Return [X, Y] of the center of cell containing provided text 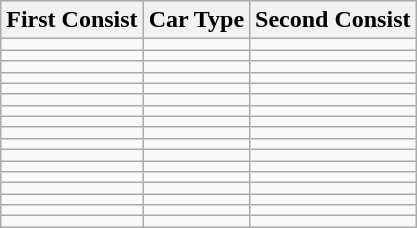
Car Type [196, 20]
Second Consist [333, 20]
First Consist [72, 20]
